Scan for the cell matching the given text and deliver its (X, Y) coordinate at center. 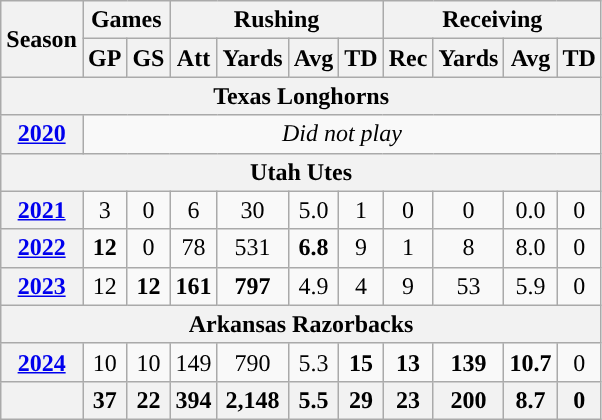
Rec (408, 58)
15 (361, 362)
5.3 (314, 362)
Games (126, 20)
Rushing (276, 20)
GS (148, 58)
53 (468, 286)
23 (408, 400)
531 (252, 248)
78 (194, 248)
Arkansas Razorbacks (302, 324)
29 (361, 400)
161 (194, 286)
2021 (42, 210)
0.0 (530, 210)
790 (252, 362)
22 (148, 400)
3 (104, 210)
5.5 (314, 400)
4.9 (314, 286)
Att (194, 58)
2023 (42, 286)
Season (42, 39)
6.8 (314, 248)
Utah Utes (302, 172)
10.7 (530, 362)
2,148 (252, 400)
6 (194, 210)
30 (252, 210)
13 (408, 362)
37 (104, 400)
5.9 (530, 286)
2020 (42, 134)
Did not play (342, 134)
797 (252, 286)
200 (468, 400)
8.0 (530, 248)
Receiving (492, 20)
149 (194, 362)
394 (194, 400)
139 (468, 362)
8.7 (530, 400)
GP (104, 58)
2022 (42, 248)
8 (468, 248)
5.0 (314, 210)
4 (361, 286)
Texas Longhorns (302, 96)
2024 (42, 362)
